Find where the given text appears and provide that cell's center as [X, Y] coordinate. 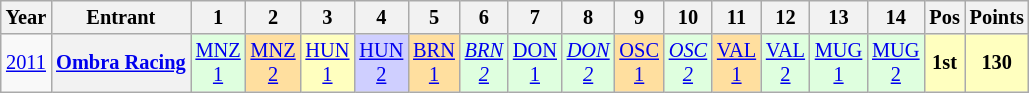
MNZ1 [218, 63]
12 [786, 17]
1st [944, 63]
5 [434, 17]
HUN1 [328, 63]
OSC1 [640, 63]
2011 [26, 63]
130 [997, 63]
DON2 [588, 63]
BRN2 [484, 63]
9 [640, 17]
4 [381, 17]
VAL2 [786, 63]
7 [535, 17]
OSC2 [688, 63]
HUN2 [381, 63]
1 [218, 17]
14 [896, 17]
BRN1 [434, 63]
Entrant [120, 17]
MUG2 [896, 63]
6 [484, 17]
Points [997, 17]
8 [588, 17]
Year [26, 17]
DON1 [535, 63]
11 [736, 17]
Ombra Racing [120, 63]
MNZ2 [274, 63]
Pos [944, 17]
13 [838, 17]
MUG1 [838, 63]
2 [274, 17]
3 [328, 17]
VAL1 [736, 63]
10 [688, 17]
